Identify which cell holds the provided text, then report its (X, Y) central coordinate. 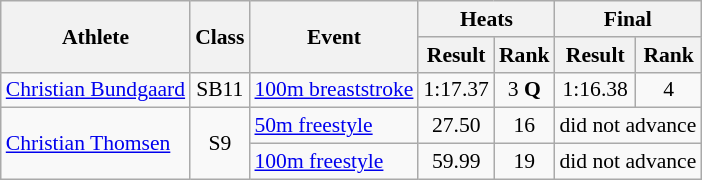
50m freestyle (334, 126)
4 (668, 90)
Heats (486, 19)
Final (628, 19)
16 (524, 126)
Athlete (96, 36)
1:17.37 (456, 90)
Christian Thomsen (96, 144)
3 Q (524, 90)
S9 (220, 144)
Class (220, 36)
27.50 (456, 126)
59.99 (456, 162)
SB11 (220, 90)
Event (334, 36)
19 (524, 162)
Christian Bundgaard (96, 90)
1:16.38 (594, 90)
100m freestyle (334, 162)
100m breaststroke (334, 90)
